Provide the (x, y) coordinate of the cell's center where the given text is located.  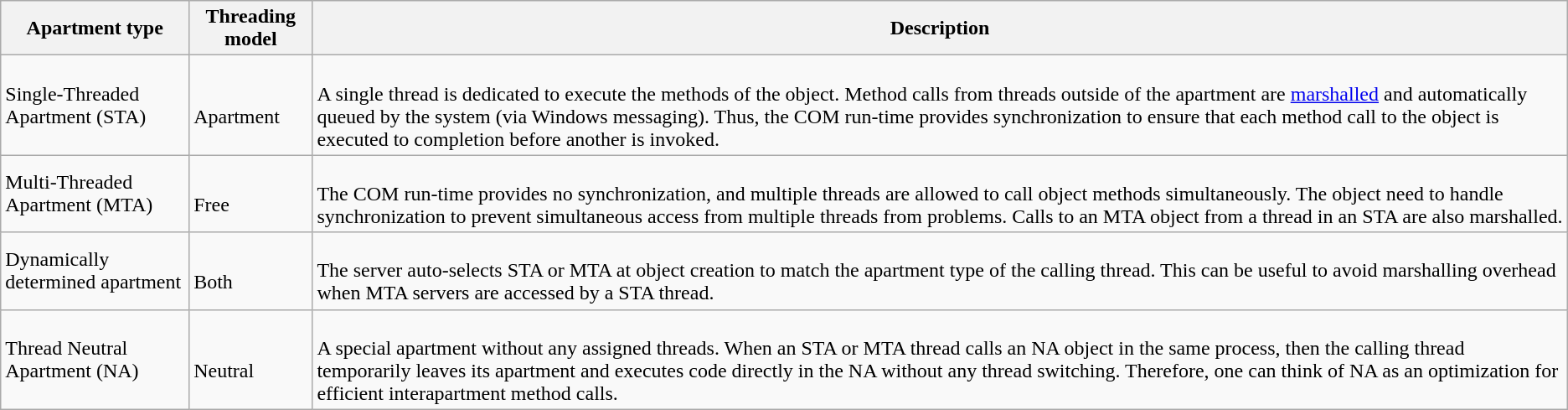
Dynamically determined apartment (95, 271)
Apartment type (95, 29)
Description (940, 29)
Threading model (251, 29)
Both (251, 271)
Neutral (251, 359)
Apartment (251, 106)
Free (251, 194)
Multi-Threaded Apartment (MTA) (95, 194)
Single-Threaded Apartment (STA) (95, 106)
Thread Neutral Apartment (NA) (95, 359)
